Detect which cell encompasses the target text, then output its (x, y) center coordinate. 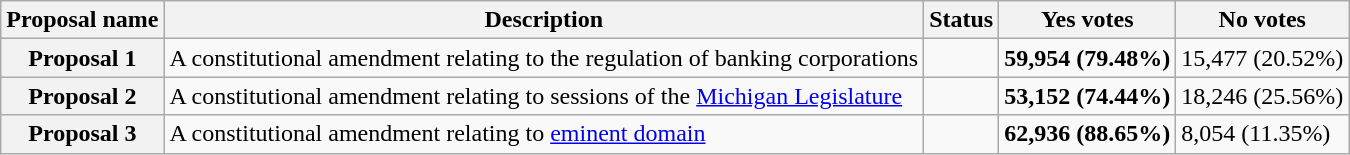
18,246 (25.56%) (1262, 96)
A constitutional amendment relating to eminent domain (544, 134)
15,477 (20.52%) (1262, 58)
59,954 (79.48%) (1088, 58)
Proposal 3 (82, 134)
62,936 (88.65%) (1088, 134)
53,152 (74.44%) (1088, 96)
Yes votes (1088, 20)
Status (962, 20)
A constitutional amendment relating to the regulation of banking corporations (544, 58)
No votes (1262, 20)
Proposal name (82, 20)
Proposal 2 (82, 96)
A constitutional amendment relating to sessions of the Michigan Legislature (544, 96)
Description (544, 20)
8,054 (11.35%) (1262, 134)
Proposal 1 (82, 58)
